Pinpoint the cell where the given text exists, returning its (X, Y) midpoint coordinate. 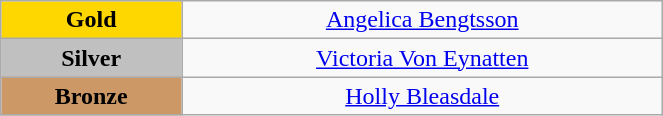
Silver (92, 58)
Victoria Von Eynatten (422, 58)
Angelica Bengtsson (422, 20)
Bronze (92, 96)
Gold (92, 20)
Holly Bleasdale (422, 96)
